Identify which cell holds the provided text, then report its [X, Y] central coordinate. 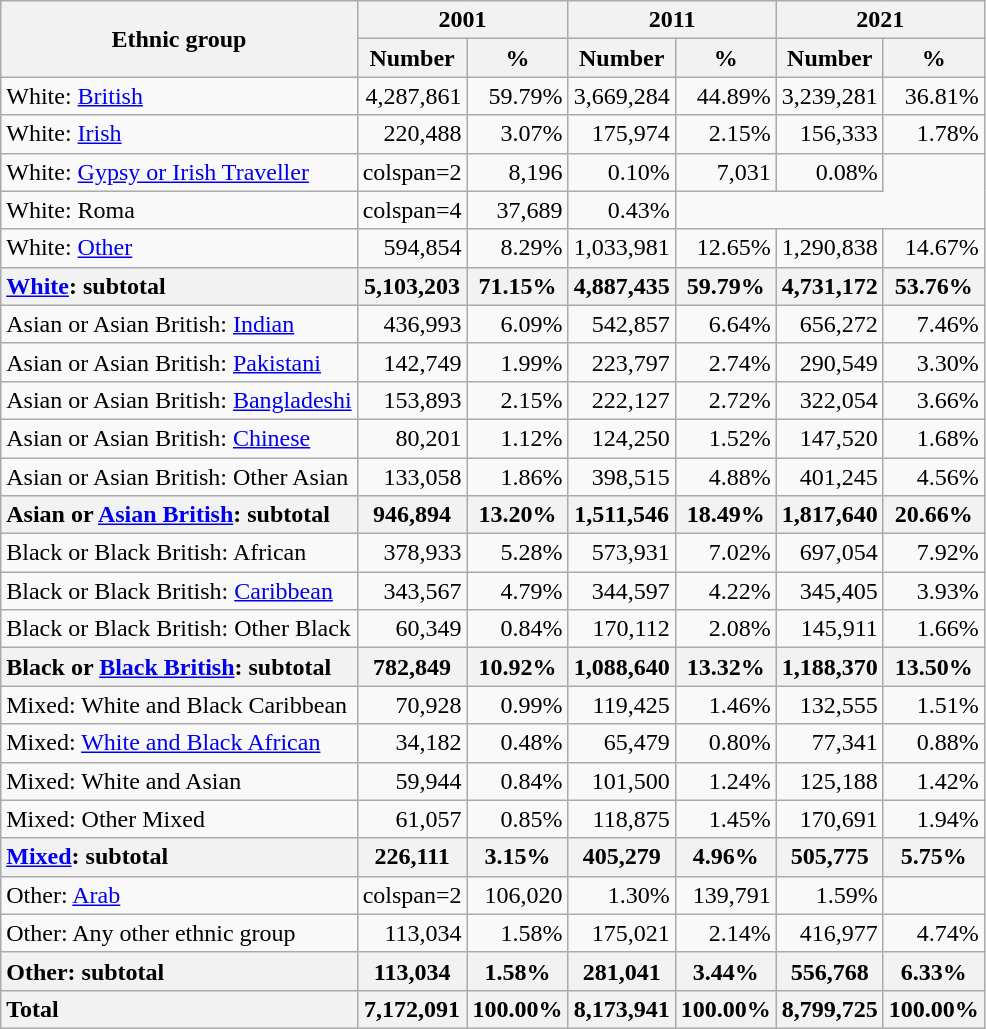
13.32% [726, 667]
3.30% [934, 362]
Mixed: White and Asian [179, 781]
70,928 [412, 705]
542,857 [622, 324]
0.88% [934, 743]
0.10% [622, 172]
1.94% [934, 819]
344,597 [622, 591]
Mixed: White and Black Caribbean [179, 705]
133,058 [412, 477]
20.66% [934, 515]
4,731,172 [830, 286]
2021 [880, 20]
2.08% [726, 629]
1.66% [934, 629]
Mixed: subtotal [179, 857]
142,749 [412, 362]
416,977 [830, 933]
2001 [462, 20]
7,031 [726, 172]
125,188 [830, 781]
124,250 [622, 438]
Other: subtotal [179, 971]
60,349 [412, 629]
colspan=4 [412, 210]
2011 [672, 20]
946,894 [412, 515]
6.09% [518, 324]
3.93% [934, 591]
61,057 [412, 819]
44.89% [726, 96]
226,111 [412, 857]
1,088,640 [622, 667]
220,488 [412, 134]
505,775 [830, 857]
4.96% [726, 857]
White: Irish [179, 134]
Mixed: Other Mixed [179, 819]
2.74% [726, 362]
White: subtotal [179, 286]
401,245 [830, 477]
White: Other [179, 248]
4.88% [726, 477]
594,854 [412, 248]
118,875 [622, 819]
3.66% [934, 400]
Asian or Asian British: Pakistani [179, 362]
1.86% [518, 477]
37,689 [518, 210]
106,020 [518, 895]
71.15% [518, 286]
13.50% [934, 667]
77,341 [830, 743]
101,500 [622, 781]
White: Gypsy or Irish Traveller [179, 172]
Black or Black British: Caribbean [179, 591]
0.80% [726, 743]
14.67% [934, 248]
59,944 [412, 781]
156,333 [830, 134]
Black or Black British: subtotal [179, 667]
222,127 [622, 400]
10.92% [518, 667]
556,768 [830, 971]
Other: Arab [179, 895]
343,567 [412, 591]
Mixed: White and Black African [179, 743]
1,188,370 [830, 667]
378,933 [412, 553]
782,849 [412, 667]
290,549 [830, 362]
8,799,725 [830, 1009]
1,817,640 [830, 515]
13.20% [518, 515]
Black or Black British: Other Black [179, 629]
3.15% [518, 857]
3,239,281 [830, 96]
3,669,284 [622, 96]
1.59% [830, 895]
Black or Black British: African [179, 553]
8,173,941 [622, 1009]
2.14% [726, 933]
0.48% [518, 743]
4,887,435 [622, 286]
398,515 [622, 477]
80,201 [412, 438]
6.64% [726, 324]
Asian or Asian British: subtotal [179, 515]
1.24% [726, 781]
132,555 [830, 705]
170,691 [830, 819]
7.92% [934, 553]
65,479 [622, 743]
175,021 [622, 933]
3.07% [518, 134]
White: British [179, 96]
405,279 [622, 857]
1.30% [622, 895]
0.43% [622, 210]
Total [179, 1009]
Asian or Asian British: Other Asian [179, 477]
145,911 [830, 629]
36.81% [934, 96]
Asian or Asian British: Indian [179, 324]
223,797 [622, 362]
322,054 [830, 400]
12.65% [726, 248]
697,054 [830, 553]
4,287,861 [412, 96]
53.76% [934, 286]
Ethnic group [179, 39]
1.12% [518, 438]
1.52% [726, 438]
4.56% [934, 477]
3.44% [726, 971]
345,405 [830, 591]
281,041 [622, 971]
5.75% [934, 857]
656,272 [830, 324]
1.78% [934, 134]
White: Roma [179, 210]
1.46% [726, 705]
6.33% [934, 971]
Asian or Asian British: Bangladeshi [179, 400]
1.42% [934, 781]
1.45% [726, 819]
18.49% [726, 515]
4.22% [726, 591]
147,520 [830, 438]
8.29% [518, 248]
0.99% [518, 705]
Asian or Asian British: Chinese [179, 438]
Other: Any other ethnic group [179, 933]
7.02% [726, 553]
1.51% [934, 705]
436,993 [412, 324]
1,290,838 [830, 248]
5,103,203 [412, 286]
0.08% [830, 172]
5.28% [518, 553]
34,182 [412, 743]
1.99% [518, 362]
2.72% [726, 400]
8,196 [518, 172]
573,931 [622, 553]
1,033,981 [622, 248]
7.46% [934, 324]
4.74% [934, 933]
119,425 [622, 705]
153,893 [412, 400]
139,791 [726, 895]
1,511,546 [622, 515]
175,974 [622, 134]
7,172,091 [412, 1009]
1.68% [934, 438]
170,112 [622, 629]
4.79% [518, 591]
0.85% [518, 819]
